From the cell containing the given text, extract its center point as (X, Y) coordinate. 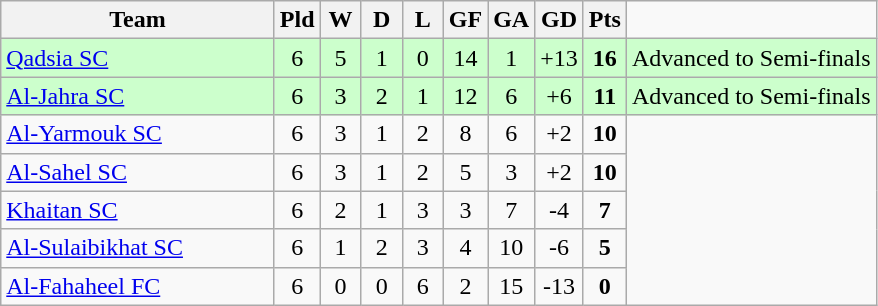
11 (604, 96)
Al-Fahaheel FC (138, 286)
8 (465, 134)
Qadsia SC (138, 58)
Pld (297, 20)
4 (465, 248)
GF (465, 20)
15 (512, 286)
16 (604, 58)
Team (138, 20)
Khaitan SC (138, 210)
W (340, 20)
Al-Sulaibikhat SC (138, 248)
Pts (604, 20)
+6 (560, 96)
-6 (560, 248)
-13 (560, 286)
GA (512, 20)
14 (465, 58)
D (382, 20)
Al-Jahra SC (138, 96)
-4 (560, 210)
12 (465, 96)
Al-Yarmouk SC (138, 134)
GD (560, 20)
Al-Sahel SC (138, 172)
L (422, 20)
+13 (560, 58)
